Pinpoint the cell where the given text exists, returning its [x, y] midpoint coordinate. 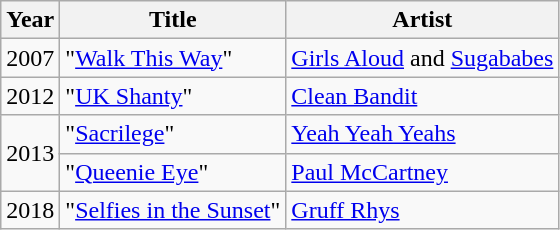
Girls Aloud and Sugababes [422, 58]
Yeah Yeah Yeahs [422, 134]
Paul McCartney [422, 172]
2007 [30, 58]
Gruff Rhys [422, 210]
"UK Shanty" [173, 96]
"Sacrilege" [173, 134]
"Walk This Way" [173, 58]
"Queenie Eye" [173, 172]
Title [173, 20]
2013 [30, 153]
2012 [30, 96]
Clean Bandit [422, 96]
Artist [422, 20]
"Selfies in the Sunset" [173, 210]
Year [30, 20]
2018 [30, 210]
